Locate the cell with the specified text and output its [x, y] center coordinate. 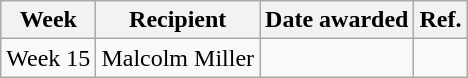
Malcolm Miller [178, 58]
Week [48, 20]
Ref. [440, 20]
Week 15 [48, 58]
Date awarded [337, 20]
Recipient [178, 20]
